Locate the cell with the specified text and output its [X, Y] center coordinate. 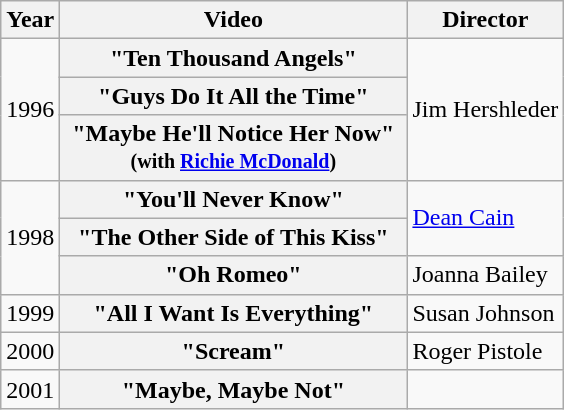
Dean Cain [486, 218]
Jim Hershleder [486, 110]
1998 [30, 237]
2001 [30, 389]
"All I Want Is Everything" [234, 313]
Video [234, 20]
"You'll Never Know" [234, 199]
"Scream" [234, 351]
Director [486, 20]
"The Other Side of This Kiss" [234, 237]
Roger Pistole [486, 351]
"Oh Romeo" [234, 275]
"Maybe, Maybe Not" [234, 389]
"Guys Do It All the Time" [234, 96]
"Maybe He'll Notice Her Now"(with Richie McDonald) [234, 148]
"Ten Thousand Angels" [234, 58]
Joanna Bailey [486, 275]
1996 [30, 110]
1999 [30, 313]
Susan Johnson [486, 313]
2000 [30, 351]
Year [30, 20]
